Return (X, Y) of the center of cell containing provided text 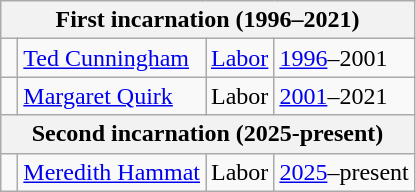
Ted Cunningham (112, 58)
Margaret Quirk (112, 96)
2001–2021 (344, 96)
Second incarnation (2025-present) (208, 134)
First incarnation (1996–2021) (208, 20)
1996–2001 (344, 58)
2025–present (344, 172)
Meredith Hammat (112, 172)
